Return (X, Y) of the center of cell containing provided text 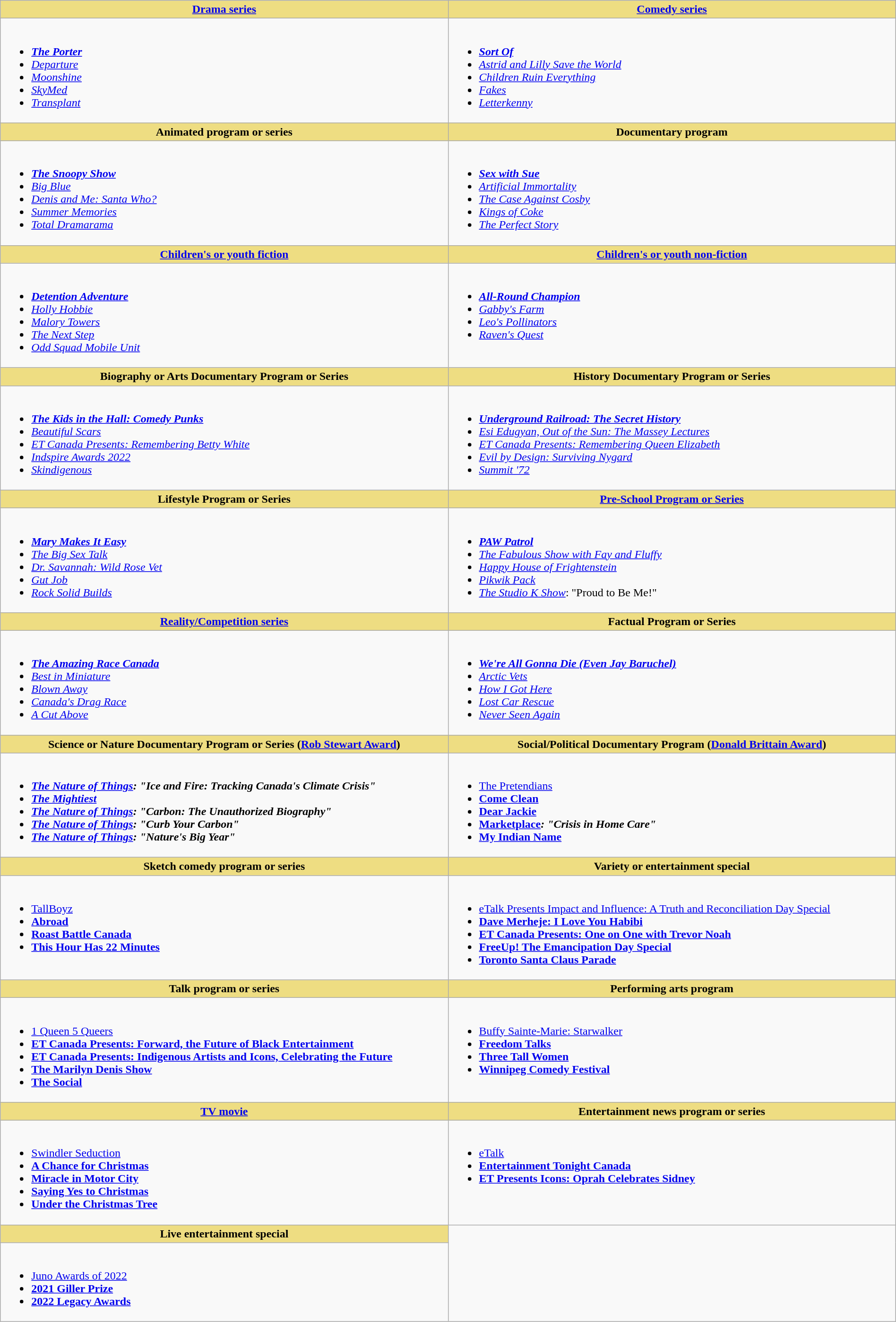
Live entertainment special (224, 1234)
Talk program or series (224, 989)
History Documentary Program or Series (672, 377)
Animated program or series (224, 132)
The Kids in the Hall: Comedy PunksBeautiful ScarsET Canada Presents: Remembering Betty WhiteIndspire Awards 2022Skindigenous (224, 438)
The PretendiansCome CleanDear JackieMarketplace: "Crisis in Home Care"My Indian Name (672, 805)
eTalkEntertainment Tonight CanadaET Presents Icons: Oprah Celebrates Sidney (672, 1173)
Factual Program or Series (672, 621)
Science or Nature Documentary Program or Series (Rob Stewart Award) (224, 744)
Mary Makes It EasyThe Big Sex TalkDr. Savannah: Wild Rose VetGut JobRock Solid Builds (224, 560)
Documentary program (672, 132)
We're All Gonna Die (Even Jay Baruchel)Arctic VetsHow I Got HereLost Car RescueNever Seen Again (672, 682)
Biography or Arts Documentary Program or Series (224, 377)
Pre-School Program or Series (672, 499)
Reality/Competition series (224, 621)
Sex with SueArtificial ImmortalityThe Case Against CosbyKings of CokeThe Perfect Story (672, 193)
Buffy Sainte-Marie: StarwalkerFreedom TalksThree Tall WomenWinnipeg Comedy Festival (672, 1050)
Sort OfAstrid and Lilly Save the WorldChildren Ruin EverythingFakesLetterkenny (672, 71)
Variety or entertainment special (672, 867)
Lifestyle Program or Series (224, 499)
The Amazing Race CanadaBest in MiniatureBlown AwayCanada's Drag RaceA Cut Above (224, 682)
Comedy series (672, 9)
Sketch comedy program or series (224, 867)
PAW PatrolThe Fabulous Show with Fay and FluffyHappy House of FrightensteinPikwik PackThe Studio K Show: "Proud to Be Me!" (672, 560)
Drama series (224, 9)
All-Round ChampionGabby's FarmLeo's PollinatorsRaven's Quest (672, 316)
Children's or youth fiction (224, 254)
Detention AdventureHolly HobbieMalory TowersThe Next StepOdd Squad Mobile Unit (224, 316)
Swindler SeductionA Chance for ChristmasMiracle in Motor CitySaying Yes to ChristmasUnder the Christmas Tree (224, 1173)
The PorterDepartureMoonshineSkyMedTransplant (224, 71)
Juno Awards of 20222021 Giller Prize2022 Legacy Awards (224, 1282)
TallBoyzAbroadRoast Battle CanadaThis Hour Has 22 Minutes (224, 928)
Performing arts program (672, 989)
Entertainment news program or series (672, 1111)
The Snoopy ShowBig BlueDenis and Me: Santa Who?Summer MemoriesTotal Dramarama (224, 193)
TV movie (224, 1111)
Social/Political Documentary Program (Donald Brittain Award) (672, 744)
Children's or youth non-fiction (672, 254)
